Identify which cell holds the provided text, then report its (X, Y) central coordinate. 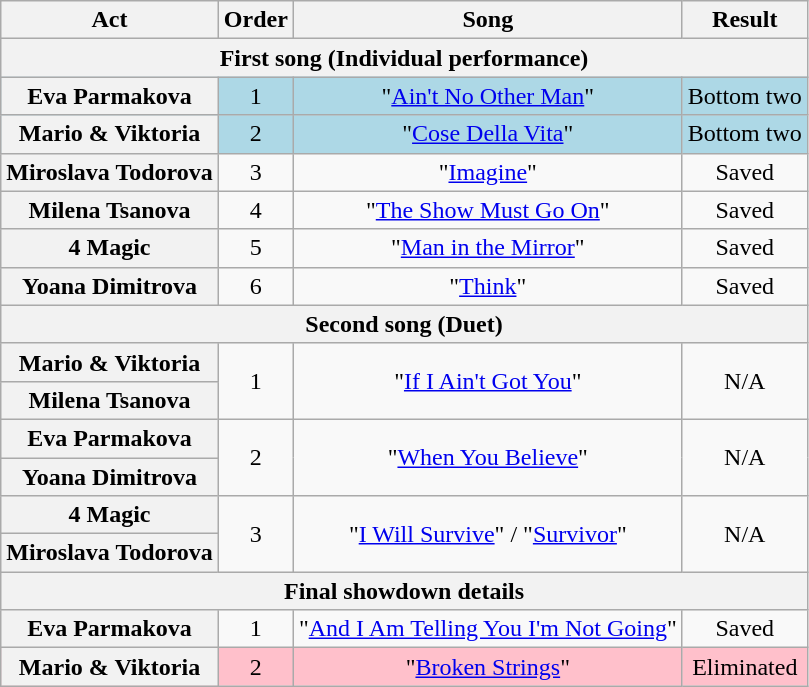
6 (256, 286)
"The Show Must Go On" (488, 210)
"I Will Survive" / "Survivor" (488, 534)
Final showdown details (404, 591)
Order (256, 20)
Eliminated (744, 667)
"When You Believe" (488, 457)
Act (110, 20)
"Broken Strings" (488, 667)
"Imagine" (488, 172)
Second song (Duet) (404, 324)
Result (744, 20)
"Ain't No Other Man" (488, 96)
4 (256, 210)
Song (488, 20)
5 (256, 248)
First song (Individual performance) (404, 58)
"If I Ain't Got You" (488, 381)
"And I Am Telling You I'm Not Going" (488, 629)
"Man in the Mirror" (488, 248)
"Think" (488, 286)
"Cose Della Vita" (488, 134)
